From the cell containing the given text, extract its center point as [X, Y] coordinate. 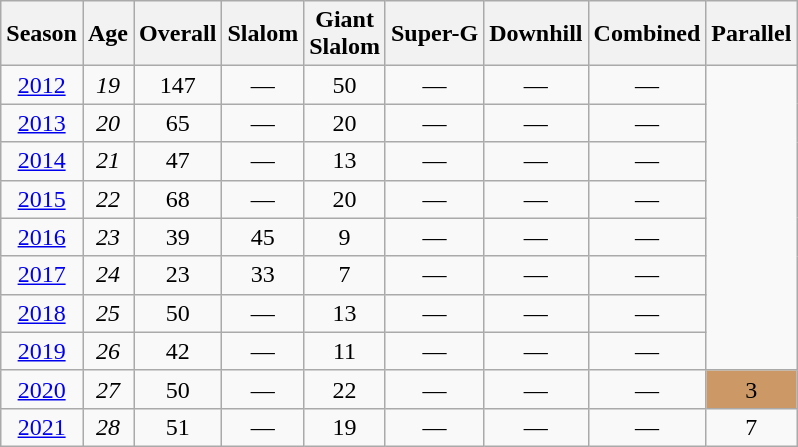
33 [263, 275]
2017 [42, 275]
Age [108, 34]
2013 [42, 123]
39 [178, 237]
Downhill [536, 34]
3 [752, 389]
Combined [647, 34]
2019 [42, 351]
2021 [42, 427]
51 [178, 427]
68 [178, 199]
9 [345, 237]
2015 [42, 199]
2012 [42, 85]
65 [178, 123]
21 [108, 161]
Slalom [263, 34]
2018 [42, 313]
2020 [42, 389]
28 [108, 427]
Super-G [434, 34]
42 [178, 351]
Parallel [752, 34]
Season [42, 34]
27 [108, 389]
45 [263, 237]
2016 [42, 237]
26 [108, 351]
2014 [42, 161]
47 [178, 161]
GiantSlalom [345, 34]
24 [108, 275]
Overall [178, 34]
11 [345, 351]
25 [108, 313]
147 [178, 85]
